Locate the cell with the specified text and output its (X, Y) center coordinate. 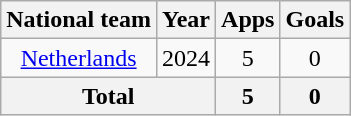
National team (79, 20)
2024 (186, 58)
Apps (248, 20)
Total (108, 96)
Netherlands (79, 58)
Year (186, 20)
Goals (315, 20)
